For the text-containing cell, return its midpoint in (x, y) coordinate format. 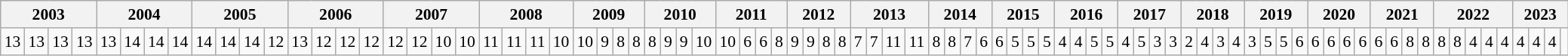
2008 (526, 14)
2015 (1023, 14)
2012 (819, 14)
2003 (48, 14)
2013 (890, 14)
2022 (1473, 14)
2023 (1541, 14)
2016 (1087, 14)
2010 (680, 14)
2 (1189, 42)
2006 (335, 14)
2007 (432, 14)
2019 (1276, 14)
2014 (960, 14)
2005 (240, 14)
2011 (751, 14)
2018 (1213, 14)
2017 (1149, 14)
2020 (1339, 14)
2009 (608, 14)
2004 (145, 14)
2021 (1402, 14)
